From the cell containing the given text, extract its center point as [x, y] coordinate. 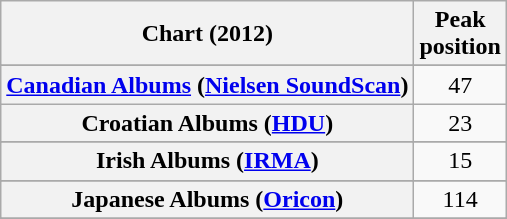
47 [460, 85]
23 [460, 123]
Chart (2012) [208, 34]
15 [460, 161]
Japanese Albums (Oricon) [208, 199]
114 [460, 199]
Croatian Albums (HDU) [208, 123]
Canadian Albums (Nielsen SoundScan) [208, 85]
Peakposition [460, 34]
Irish Albums (IRMA) [208, 161]
